Return (x, y) of the center of cell containing provided text 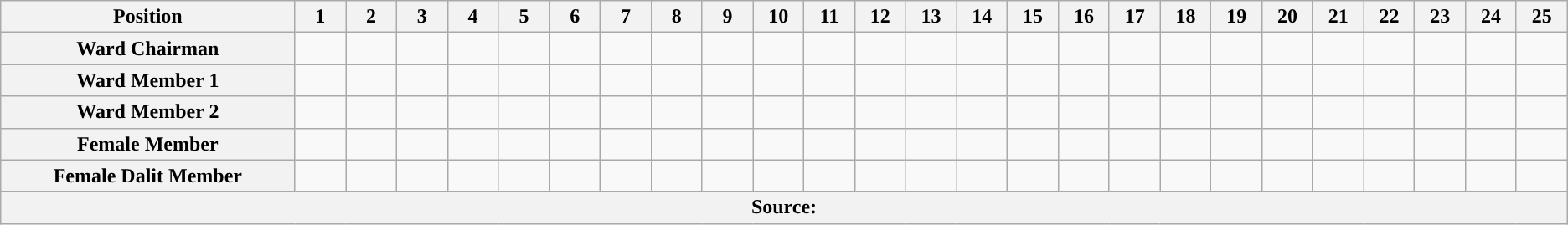
Position (147, 17)
24 (1491, 17)
20 (1288, 17)
7 (627, 17)
3 (422, 17)
Female Member (147, 144)
Ward Member 1 (147, 80)
14 (982, 17)
21 (1338, 17)
1 (320, 17)
17 (1134, 17)
22 (1389, 17)
Ward Chairman (147, 49)
Source: (784, 207)
10 (779, 17)
Ward Member 2 (147, 112)
2 (372, 17)
25 (1541, 17)
12 (879, 17)
8 (677, 17)
13 (931, 17)
4 (472, 17)
23 (1441, 17)
18 (1186, 17)
11 (829, 17)
Female Dalit Member (147, 176)
9 (727, 17)
15 (1034, 17)
5 (524, 17)
6 (575, 17)
16 (1084, 17)
19 (1236, 17)
